Pinpoint the cell where the given text exists, returning its [X, Y] midpoint coordinate. 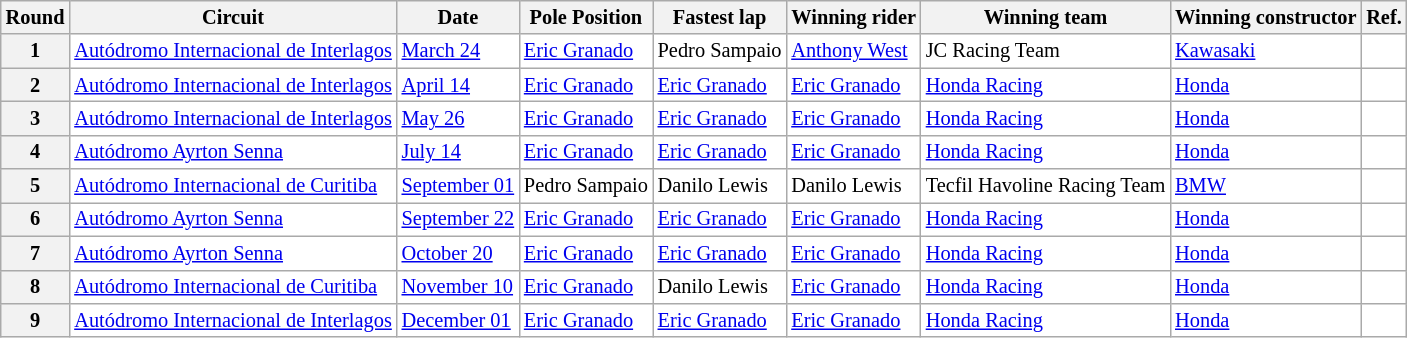
April 14 [458, 85]
September 01 [458, 186]
Kawasaki [1266, 51]
1 [36, 51]
JC Racing Team [1046, 51]
Circuit [232, 17]
September 22 [458, 219]
October 20 [458, 253]
Round [36, 17]
BMW [1266, 186]
July 14 [458, 152]
Ref. [1384, 17]
Anthony West [853, 51]
November 10 [458, 287]
March 24 [458, 51]
December 01 [458, 320]
Fastest lap [720, 17]
Tecfil Havoline Racing Team [1046, 186]
May 26 [458, 118]
Winning constructor [1266, 17]
Pole Position [586, 17]
3 [36, 118]
Winning team [1046, 17]
Date [458, 17]
7 [36, 253]
5 [36, 186]
2 [36, 85]
4 [36, 152]
Winning rider [853, 17]
8 [36, 287]
9 [36, 320]
6 [36, 219]
